Scan for the cell matching the given text and deliver its (x, y) coordinate at center. 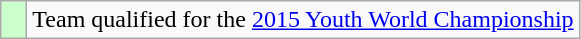
Team qualified for the 2015 Youth World Championship (303, 20)
